Capture the cell that displays the provided text and extract its (x, y) central coordinate. 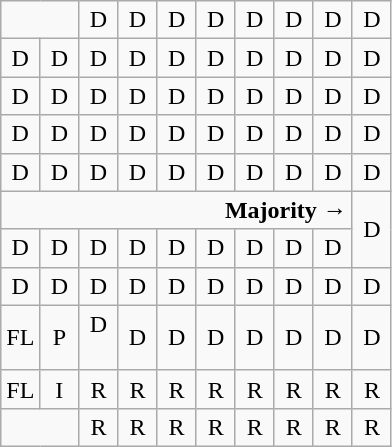
Majority → (177, 210)
I (60, 389)
P (60, 338)
